Locate the cell with the specified text and output its (x, y) center coordinate. 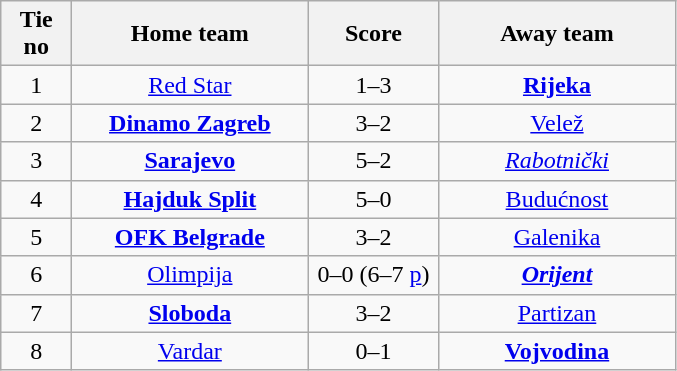
Orijent (557, 275)
Budućnost (557, 199)
Sloboda (190, 313)
Velež (557, 123)
Olimpija (190, 275)
Dinamo Zagreb (190, 123)
Score (374, 34)
Sarajevo (190, 161)
Hajduk Split (190, 199)
Tie no (36, 34)
5 (36, 237)
Galenika (557, 237)
Rijeka (557, 85)
Rabotnički (557, 161)
OFK Belgrade (190, 237)
5–2 (374, 161)
3 (36, 161)
Away team (557, 34)
1 (36, 85)
0–1 (374, 351)
4 (36, 199)
Vojvodina (557, 351)
2 (36, 123)
Vardar (190, 351)
Partizan (557, 313)
8 (36, 351)
6 (36, 275)
1–3 (374, 85)
Home team (190, 34)
0–0 (6–7 p) (374, 275)
Red Star (190, 85)
5–0 (374, 199)
7 (36, 313)
